From the cell containing the given text, extract its center point as (X, Y) coordinate. 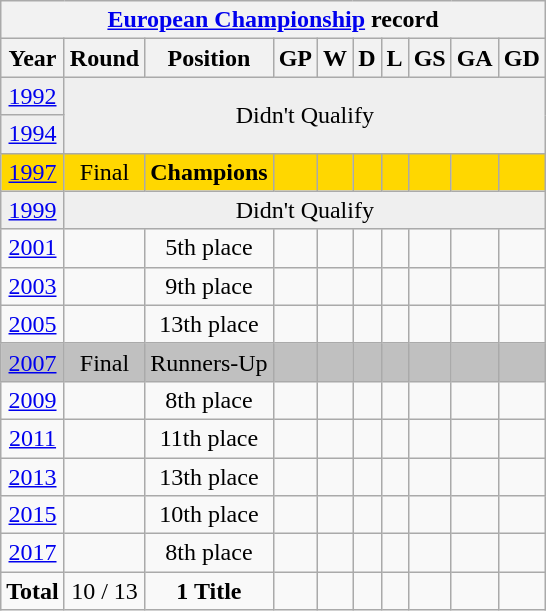
2007 (33, 362)
L (394, 58)
GP (295, 58)
W (336, 58)
European Championship record (274, 20)
11th place (209, 438)
1 Title (209, 591)
Total (33, 591)
2017 (33, 553)
1999 (33, 210)
2013 (33, 477)
GS (430, 58)
2005 (33, 324)
Round (104, 58)
9th place (209, 286)
5th place (209, 248)
10 / 13 (104, 591)
10th place (209, 515)
Runners-Up (209, 362)
Position (209, 58)
2011 (33, 438)
GA (474, 58)
1992 (33, 96)
2001 (33, 248)
1994 (33, 134)
2015 (33, 515)
Year (33, 58)
GD (522, 58)
2003 (33, 286)
Champions (209, 172)
D (367, 58)
2009 (33, 400)
1997 (33, 172)
